Pinpoint the cell where the given text exists, returning its [X, Y] midpoint coordinate. 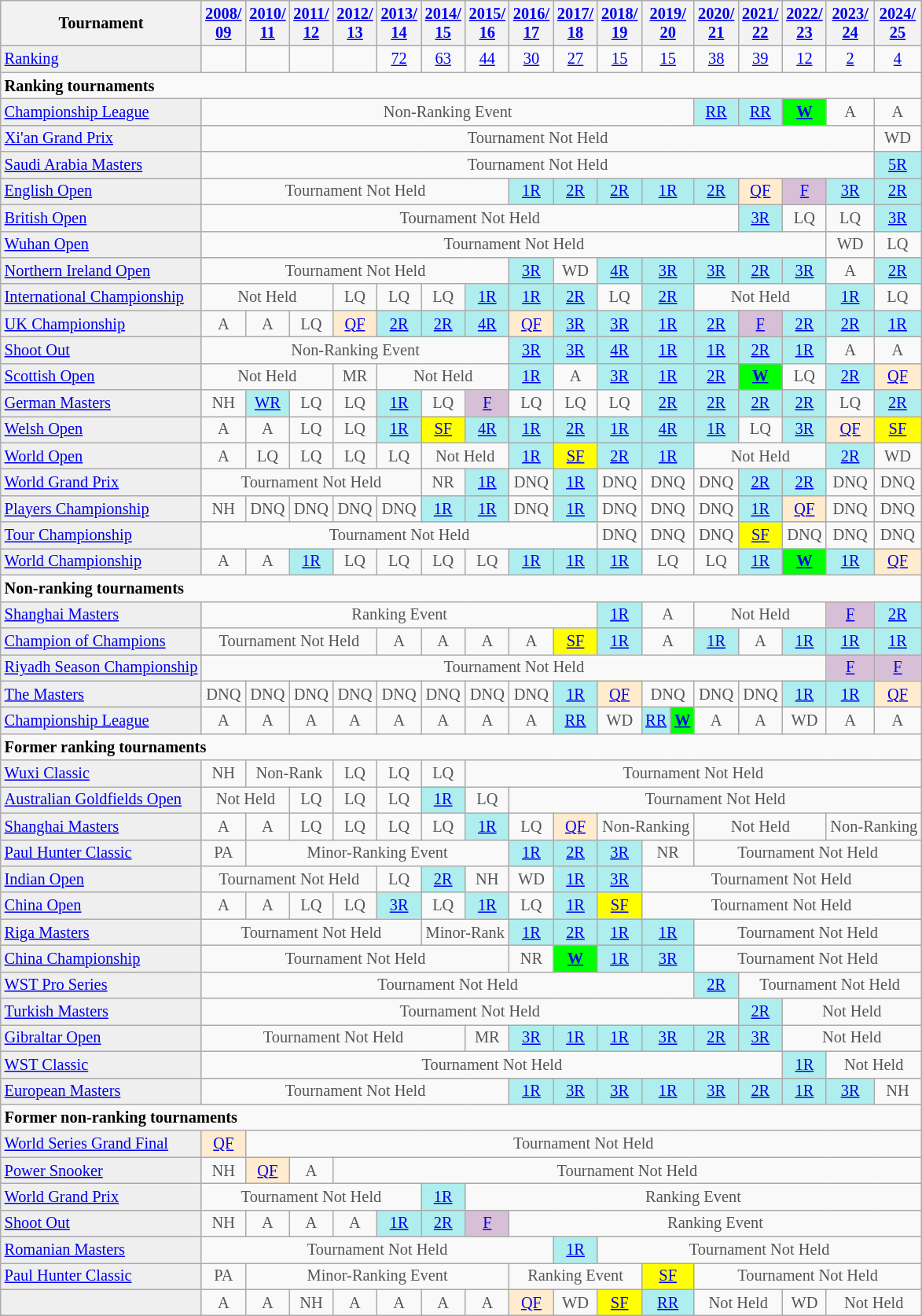
2014/15 [443, 23]
2023/24 [850, 23]
Ranking [101, 59]
2019/20 [668, 23]
2022/23 [804, 23]
5R [898, 165]
Former non-ranking tournaments [461, 1117]
72 [399, 59]
China Open [101, 906]
WR [267, 403]
Tournament [101, 23]
Riyadh Season Championship [101, 667]
2015/16 [487, 23]
Gibraltar Open [101, 1038]
Australian Goldfields Open [101, 800]
Power Snooker [101, 1171]
12 [804, 59]
2017/18 [575, 23]
UK Championship [101, 324]
4 [898, 59]
38 [716, 59]
2011/12 [311, 23]
International Championship [101, 297]
39 [760, 59]
WST Pro Series [101, 985]
30 [531, 59]
2024/25 [898, 23]
Tour Championship [101, 535]
63 [443, 59]
Indian Open [101, 879]
2018/19 [619, 23]
2012/13 [354, 23]
World Championship [101, 561]
China Championship [101, 958]
Scottish Open [101, 377]
Players Championship [101, 509]
Non-ranking tournaments [461, 588]
Turkish Masters [101, 1012]
The Masters [101, 694]
Wuhan Open [101, 244]
Non-Rank [289, 774]
Wuxi Classic [101, 774]
2020/21 [716, 23]
44 [487, 59]
2 [850, 59]
English Open [101, 191]
Saudi Arabia Masters [101, 165]
Welsh Open [101, 429]
European Masters [101, 1091]
Xi'an Grand Prix [101, 138]
Ranking tournaments [461, 86]
Minor-Rank [465, 932]
2016/17 [531, 23]
2010/11 [267, 23]
Riga Masters [101, 932]
27 [575, 59]
Romanian Masters [101, 1250]
Former ranking tournaments [461, 747]
2008/09 [223, 23]
World Open [101, 456]
German Masters [101, 403]
WST Classic [101, 1064]
Champion of Champions [101, 641]
Northern Ireland Open [101, 270]
World Series Grand Final [101, 1144]
2021/22 [760, 23]
British Open [101, 218]
2013/14 [399, 23]
